Search for the cell housing the specified text and yield its (x, y) center coordinate. 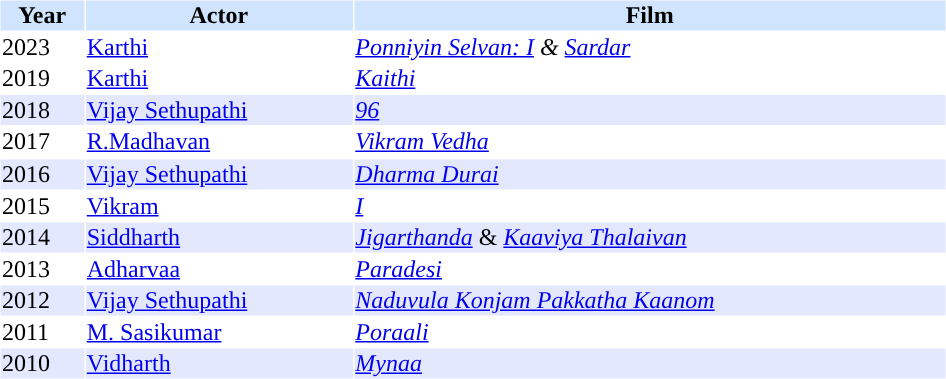
Ponniyin Selvan: I & Sardar (650, 47)
Film (650, 15)
Siddharth (218, 237)
Dharma Durai (650, 175)
R.Madhavan (218, 141)
Naduvula Konjam Pakkatha Kaanom (650, 301)
Vikram Vedha (650, 141)
Mynaa (650, 363)
96 (650, 110)
2016 (42, 175)
2014 (42, 237)
Jigarthanda & Kaaviya Thalaivan (650, 237)
Kaithi (650, 79)
2010 (42, 363)
2013 (42, 269)
2017 (42, 141)
2012 (42, 301)
2015 (42, 206)
M. Sasikumar (218, 332)
Actor (218, 15)
Year (42, 15)
2018 (42, 110)
I (650, 206)
Vikram (218, 206)
Poraali (650, 332)
Adharvaa (218, 269)
Vidharth (218, 363)
2023 (42, 47)
Paradesi (650, 269)
2011 (42, 332)
2019 (42, 79)
